Scan for the cell matching the given text and deliver its [x, y] coordinate at center. 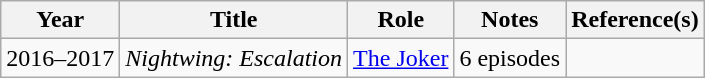
Nightwing: Escalation [234, 58]
Reference(s) [636, 20]
Year [60, 20]
The Joker [401, 58]
6 episodes [510, 58]
2016–2017 [60, 58]
Role [401, 20]
Notes [510, 20]
Title [234, 20]
